Extract the (x, y) coordinate from the center of the cell holding the provided text.  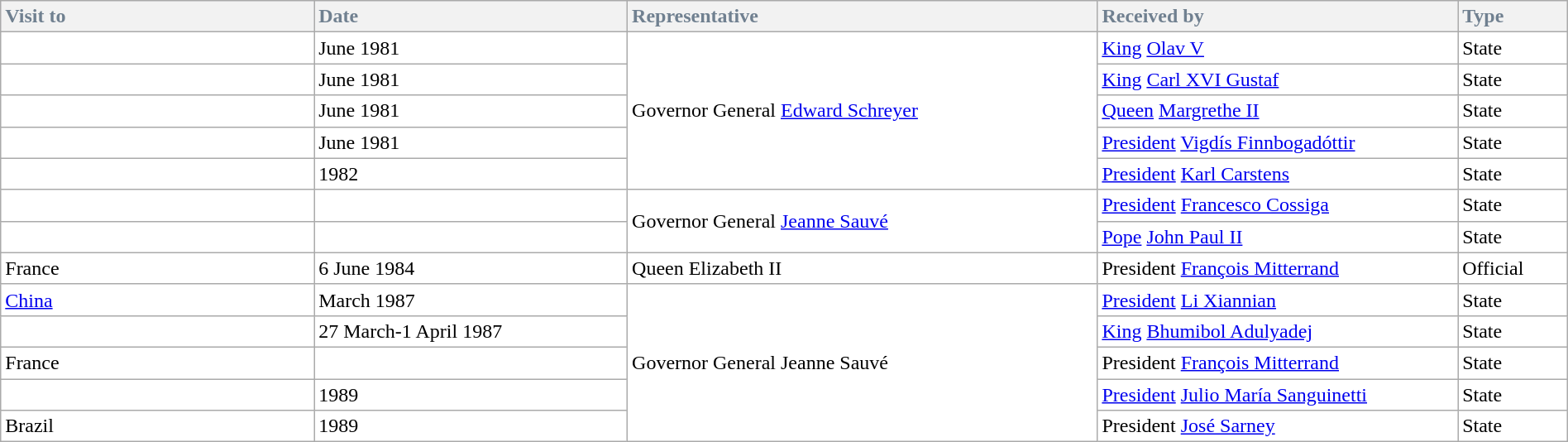
Type (1513, 17)
6 June 1984 (471, 268)
King Bhumibol Adulyadej (1278, 331)
President Vigdís Finnbogadóttir (1278, 142)
President José Sarney (1278, 426)
President Karl Carstens (1278, 174)
President Li Xiannian (1278, 300)
Received by (1278, 17)
Representative (863, 17)
Official (1513, 268)
Queen Margrethe II (1278, 111)
King Olav V (1278, 48)
King Carl XVI Gustaf (1278, 79)
Date (471, 17)
China (157, 300)
President Julio María Sanguinetti (1278, 395)
27 March-1 April 1987 (471, 331)
Visit to (157, 17)
Pope John Paul II (1278, 237)
Brazil (157, 426)
Governor General Edward Schreyer (863, 111)
Queen Elizabeth II (863, 268)
1982 (471, 174)
President Francesco Cossiga (1278, 205)
March 1987 (471, 300)
